Extract the (X, Y) coordinate from the center of the cell holding the provided text.  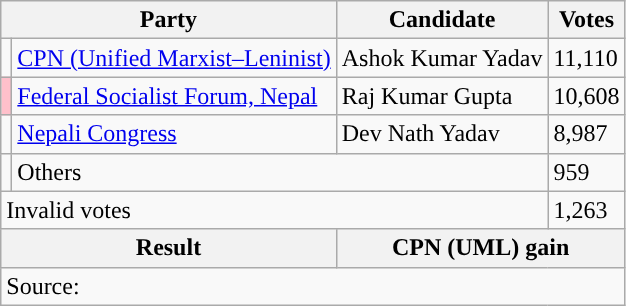
CPN (UML) gain (480, 248)
10,608 (586, 96)
CPN (Unified Marxist–Leninist) (174, 58)
1,263 (586, 210)
Others (280, 172)
Candidate (442, 20)
Dev Nath Yadav (442, 134)
959 (586, 172)
Result (168, 248)
Nepali Congress (174, 134)
Source: (313, 286)
Party (168, 20)
Raj Kumar Gupta (442, 96)
8,987 (586, 134)
Invalid votes (274, 210)
11,110 (586, 58)
Ashok Kumar Yadav (442, 58)
Federal Socialist Forum, Nepal (174, 96)
Votes (586, 20)
